Capture the cell that displays the provided text and extract its (x, y) central coordinate. 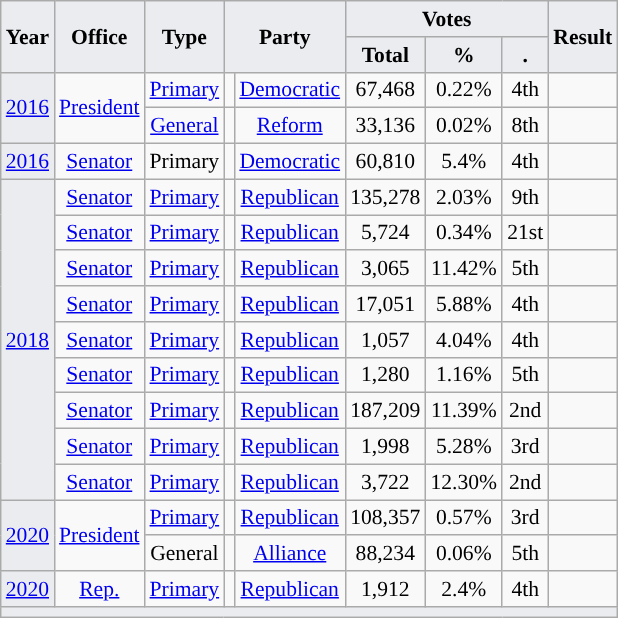
% (464, 55)
2018 (28, 340)
. (525, 55)
11.42% (464, 269)
2.03% (464, 197)
0.34% (464, 233)
Party (284, 36)
1,998 (385, 447)
Reform (290, 126)
21st (525, 233)
Result (582, 36)
4.04% (464, 340)
135,278 (385, 197)
Office (99, 36)
3,722 (385, 482)
67,468 (385, 90)
5.28% (464, 447)
0.57% (464, 518)
33,136 (385, 126)
8th (525, 126)
Rep. (99, 589)
1,280 (385, 375)
Votes (446, 19)
108,357 (385, 518)
187,209 (385, 411)
1,912 (385, 589)
1,057 (385, 340)
11.39% (464, 411)
5.88% (464, 304)
5,724 (385, 233)
9th (525, 197)
Type (185, 36)
0.06% (464, 554)
12.30% (464, 482)
0.02% (464, 126)
2.4% (464, 589)
17,051 (385, 304)
60,810 (385, 162)
88,234 (385, 554)
Alliance (290, 554)
Total (385, 55)
3,065 (385, 269)
Year (28, 36)
1.16% (464, 375)
5.4% (464, 162)
0.22% (464, 90)
